From the cell containing the given text, extract its center point as (x, y) coordinate. 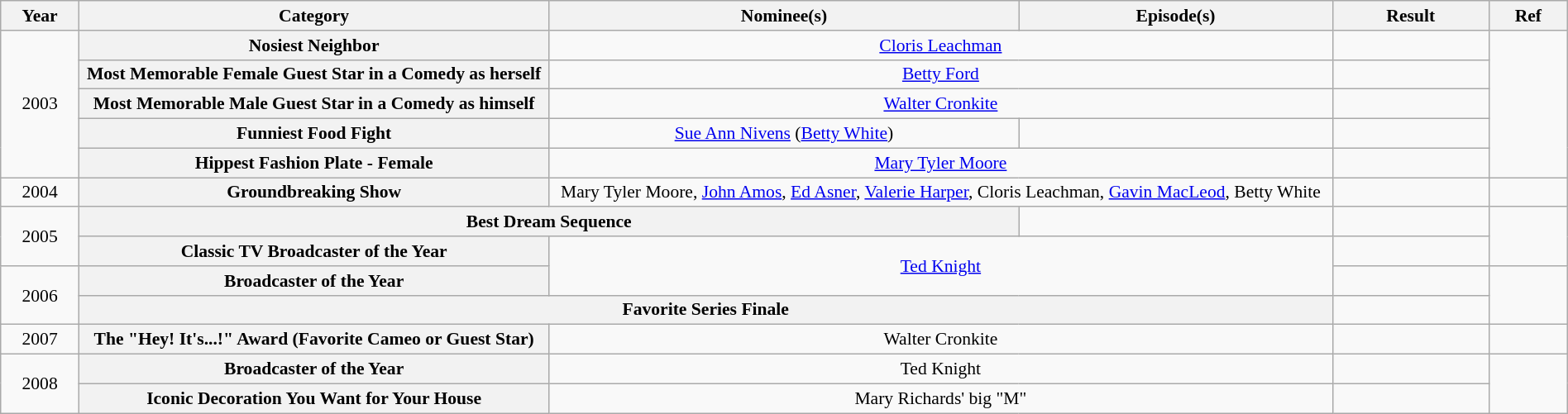
2006 (40, 296)
Ref (1528, 16)
2008 (40, 383)
Funniest Food Fight (313, 134)
Category (313, 16)
2005 (40, 236)
Mary Tyler Moore, John Amos, Ed Asner, Valerie Harper, Cloris Leachman, Gavin MacLeod, Betty White (941, 193)
Episode(s) (1176, 16)
2003 (40, 104)
2004 (40, 193)
Most Memorable Female Guest Star in a Comedy as herself (313, 74)
Year (40, 16)
Betty Ford (941, 74)
Mary Tyler Moore (941, 163)
2007 (40, 340)
Result (1411, 16)
Mary Richards' big "M" (941, 398)
The "Hey! It's...!" Award (Favorite Cameo or Guest Star) (313, 340)
Iconic Decoration You Want for Your House (313, 398)
Nominee(s) (784, 16)
Hippest Fashion Plate - Female (313, 163)
Groundbreaking Show (313, 193)
Best Dream Sequence (549, 222)
Nosiest Neighbor (313, 45)
Favorite Series Finale (705, 310)
Most Memorable Male Guest Star in a Comedy as himself (313, 104)
Sue Ann Nivens (Betty White) (784, 134)
Cloris Leachman (941, 45)
Classic TV Broadcaster of the Year (313, 251)
